Detect which cell encompasses the target text, then output its (X, Y) center coordinate. 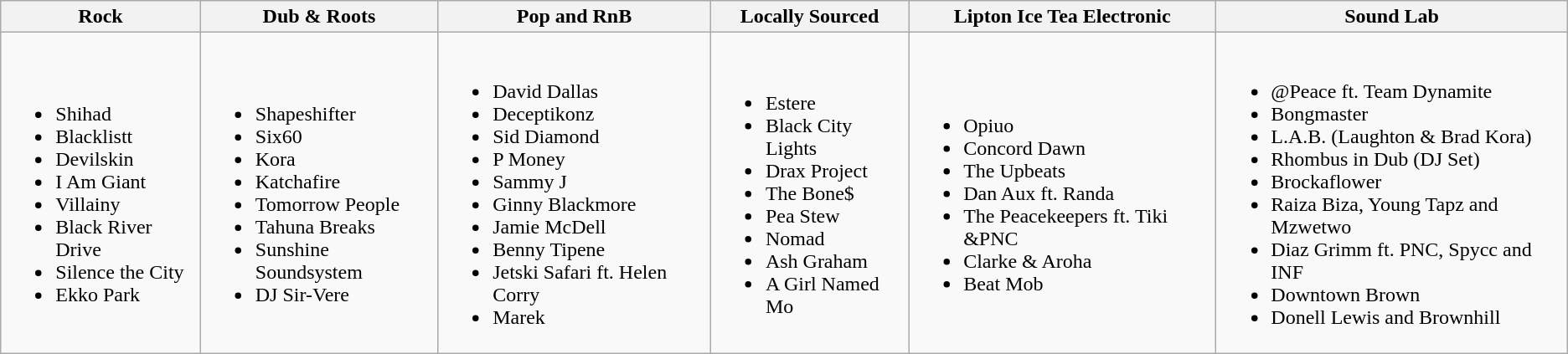
EstereBlack City LightsDrax ProjectThe Bone$Pea StewNomadAsh GrahamA Girl Named Mo (809, 192)
Locally Sourced (809, 17)
David DallasDeceptikonzSid DiamondP MoneySammy JGinny BlackmoreJamie McDellBenny TipeneJetski Safari ft. Helen CorryMarek (575, 192)
Pop and RnB (575, 17)
Rock (101, 17)
ShapeshifterSix60KoraKatchafireTomorrow PeopleTahuna BreaksSunshine SoundsystemDJ Sir-Vere (318, 192)
OpiuoConcord DawnThe UpbeatsDan Aux ft. RandaThe Peacekeepers ft. Tiki &PNCClarke & ArohaBeat Mob (1062, 192)
Lipton Ice Tea Electronic (1062, 17)
Dub & Roots (318, 17)
Sound Lab (1392, 17)
ShihadBlacklisttDevilskinI Am GiantVillainyBlack River DriveSilence the CityEkko Park (101, 192)
